Extract the [X, Y] coordinate from the center of the cell holding the provided text.  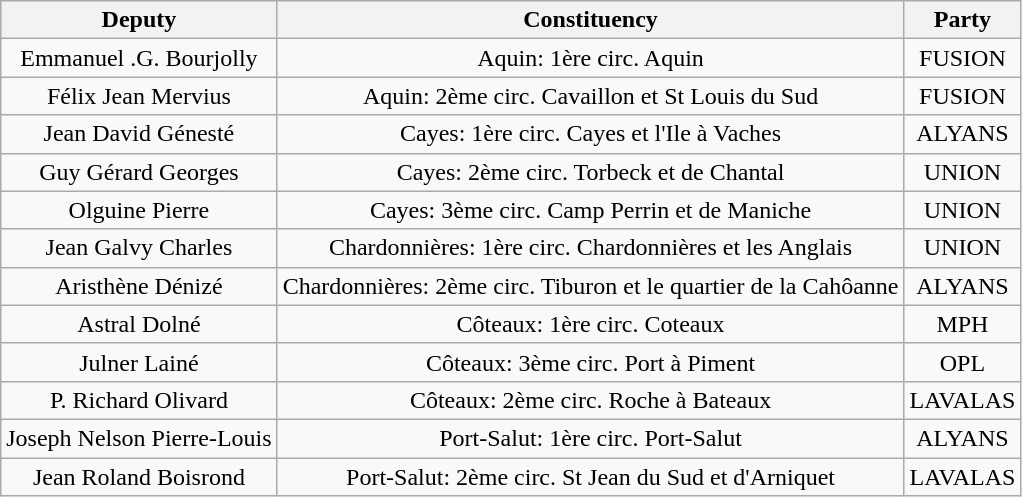
Julner Lainé [139, 362]
Cayes: 3ème circ. Camp Perrin et de Maniche [590, 210]
MPH [962, 324]
Olguine Pierre [139, 210]
Chardonnières: 1ère circ. Chardonnières et les Anglais [590, 248]
Aristhène Dénizé [139, 286]
Côteaux: 2ème circ. Roche à Bateaux [590, 400]
Côteaux: 1ère circ. Coteaux [590, 324]
OPL [962, 362]
Port-Salut: 2ème circ. St Jean du Sud et d'Arniquet [590, 477]
Félix Jean Mervius [139, 96]
Constituency [590, 20]
Jean Galvy Charles [139, 248]
Joseph Nelson Pierre-Louis [139, 438]
Aquin: 1ère circ. Aquin [590, 58]
Jean Roland Boisrond [139, 477]
Astral Dolné [139, 324]
Jean David Génesté [139, 134]
Cayes: 1ère circ. Cayes et l'Ile à Vaches [590, 134]
Emmanuel .G. Bourjolly [139, 58]
Deputy [139, 20]
Port-Salut: 1ère circ. Port-Salut [590, 438]
Chardonnières: 2ème circ. Tiburon et le quartier de la Cahôanne [590, 286]
Côteaux: 3ème circ. Port à Piment [590, 362]
Aquin: 2ème circ. Cavaillon et St Louis du Sud [590, 96]
Party [962, 20]
P. Richard Olivard [139, 400]
Guy Gérard Georges [139, 172]
Cayes: 2ème circ. Torbeck et de Chantal [590, 172]
